Detect which cell encompasses the target text, then output its [x, y] center coordinate. 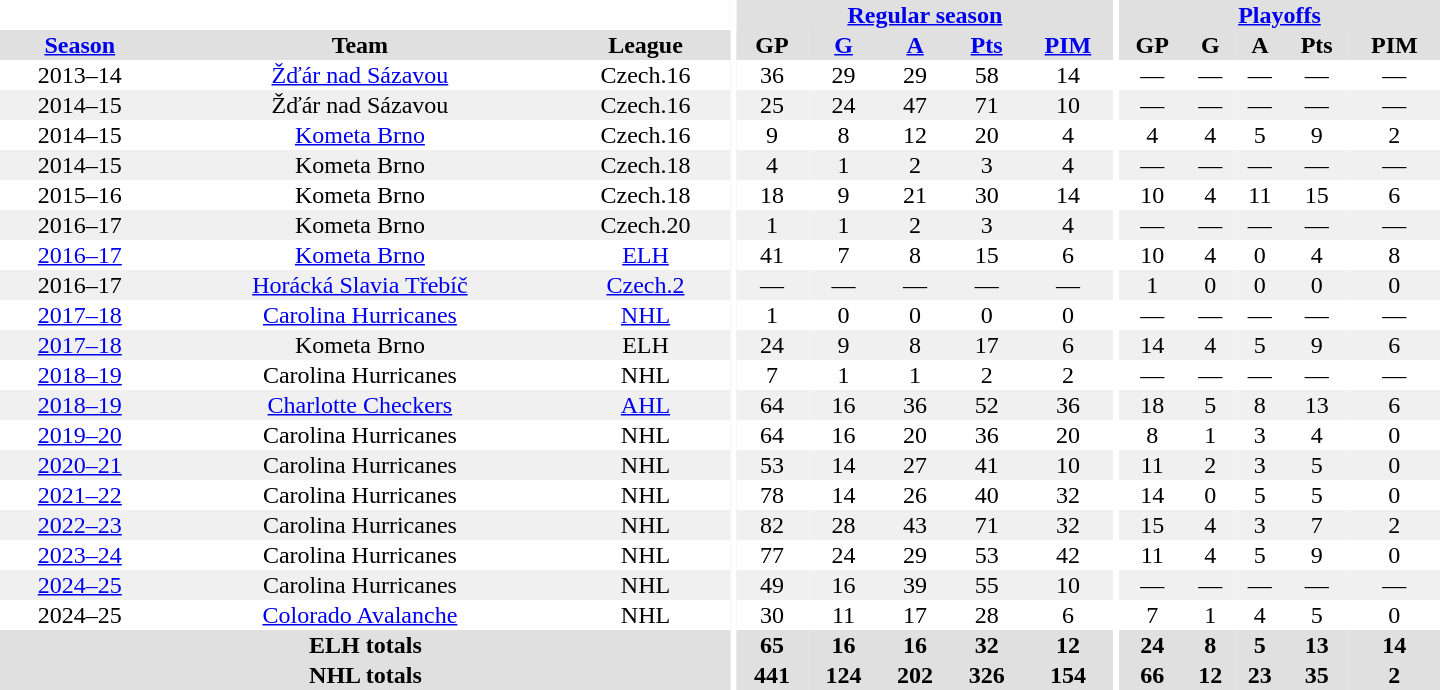
52 [987, 405]
Colorado Avalanche [360, 615]
25 [772, 105]
27 [915, 465]
Team [360, 45]
League [646, 45]
Czech.20 [646, 225]
39 [915, 585]
Playoffs [1280, 15]
2023–24 [80, 555]
42 [1068, 555]
47 [915, 105]
21 [915, 195]
66 [1152, 675]
2022–23 [80, 525]
35 [1317, 675]
ELH totals [366, 645]
2013–14 [80, 75]
202 [915, 675]
23 [1260, 675]
NHL totals [366, 675]
82 [772, 525]
124 [844, 675]
Charlotte Checkers [360, 405]
Season [80, 45]
AHL [646, 405]
2019–20 [80, 435]
65 [772, 645]
77 [772, 555]
Regular season [924, 15]
441 [772, 675]
2020–21 [80, 465]
Horácká Slavia Třebíč [360, 285]
154 [1068, 675]
Czech.2 [646, 285]
58 [987, 75]
2021–22 [80, 495]
78 [772, 495]
40 [987, 495]
26 [915, 495]
326 [987, 675]
43 [915, 525]
2015–16 [80, 195]
55 [987, 585]
49 [772, 585]
